Return (X, Y) of the center of cell containing provided text 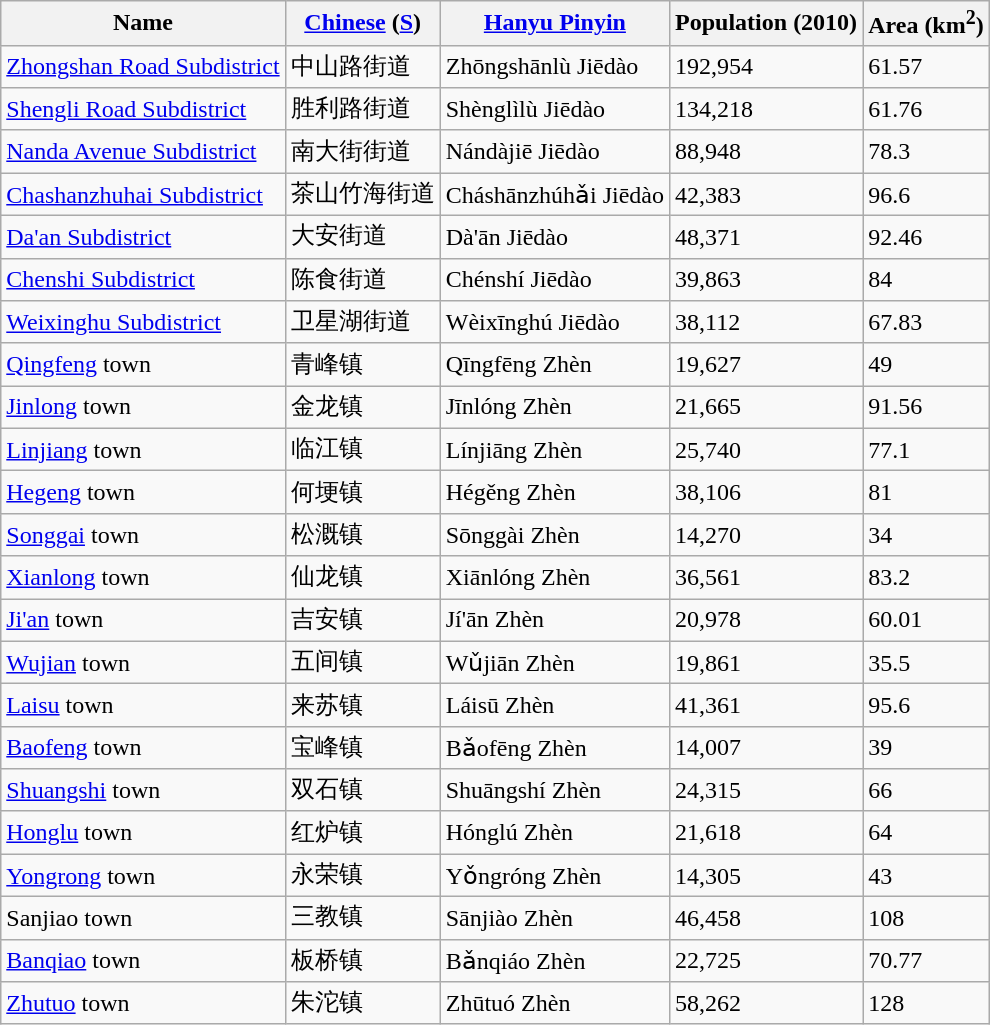
Laisu town (143, 706)
Yongrong town (143, 876)
三教镇 (362, 918)
双石镇 (362, 790)
24,315 (766, 790)
宝峰镇 (362, 748)
松溉镇 (362, 534)
20,978 (766, 620)
板桥镇 (362, 960)
何埂镇 (362, 492)
仙龙镇 (362, 578)
95.6 (926, 706)
Baofeng town (143, 748)
五间镇 (362, 662)
中山路街道 (362, 66)
Jīnlóng Zhèn (554, 408)
Chénshí Jiēdào (554, 280)
38,112 (766, 322)
Xiānlóng Zhèn (554, 578)
128 (926, 1004)
Linjiang town (143, 450)
41,361 (766, 706)
Qīngfēng Zhèn (554, 364)
Sōnggài Zhèn (554, 534)
34 (926, 534)
Hónglú Zhèn (554, 832)
96.6 (926, 194)
Bǎnqiáo Zhèn (554, 960)
92.46 (926, 238)
43 (926, 876)
Chashanzhuhai Subdistrict (143, 194)
Cháshānzhúhǎi Jiēdào (554, 194)
Banqiao town (143, 960)
金龙镇 (362, 408)
Láisū Zhèn (554, 706)
14,007 (766, 748)
Línjiāng Zhèn (554, 450)
Sānjiào Zhèn (554, 918)
Area (km2) (926, 24)
来苏镇 (362, 706)
Weixinghu Subdistrict (143, 322)
Population (2010) (766, 24)
Nanda Avenue Subdistrict (143, 152)
38,106 (766, 492)
39 (926, 748)
Zhōngshānlù Jiēdào (554, 66)
Sanjiao town (143, 918)
46,458 (766, 918)
青峰镇 (362, 364)
Chenshi Subdistrict (143, 280)
192,954 (766, 66)
66 (926, 790)
42,383 (766, 194)
84 (926, 280)
Da'an Subdistrict (143, 238)
Honglu town (143, 832)
Wèixīnghú Jiēdào (554, 322)
Wǔjiān Zhèn (554, 662)
卫星湖街道 (362, 322)
Songgai town (143, 534)
Shuangshi town (143, 790)
大安街道 (362, 238)
61.57 (926, 66)
14,270 (766, 534)
Jí'ān Zhèn (554, 620)
21,665 (766, 408)
88,948 (766, 152)
48,371 (766, 238)
Hanyu Pinyin (554, 24)
58,262 (766, 1004)
Shengli Road Subdistrict (143, 110)
Qingfeng town (143, 364)
35.5 (926, 662)
胜利路街道 (362, 110)
Chinese (S) (362, 24)
77.1 (926, 450)
21,618 (766, 832)
83.2 (926, 578)
70.77 (926, 960)
Bǎofēng Zhèn (554, 748)
陈食街道 (362, 280)
Jinlong town (143, 408)
Yǒngróng Zhèn (554, 876)
Shuāngshí Zhèn (554, 790)
Name (143, 24)
39,863 (766, 280)
22,725 (766, 960)
19,627 (766, 364)
Xianlong town (143, 578)
108 (926, 918)
Shènglìlù Jiēdào (554, 110)
81 (926, 492)
25,740 (766, 450)
Hegeng town (143, 492)
61.76 (926, 110)
Zhūtuó Zhèn (554, 1004)
134,218 (766, 110)
Dà'ān Jiēdào (554, 238)
红炉镇 (362, 832)
49 (926, 364)
64 (926, 832)
19,861 (766, 662)
Zhongshan Road Subdistrict (143, 66)
Zhutuo town (143, 1004)
67.83 (926, 322)
Ji'an town (143, 620)
朱沱镇 (362, 1004)
14,305 (766, 876)
36,561 (766, 578)
78.3 (926, 152)
60.01 (926, 620)
吉安镇 (362, 620)
Hégěng Zhèn (554, 492)
临江镇 (362, 450)
茶山竹海街道 (362, 194)
Nándàjiē Jiēdào (554, 152)
91.56 (926, 408)
南大街街道 (362, 152)
Wujian town (143, 662)
永荣镇 (362, 876)
